Identify which cell holds the provided text, then report its (X, Y) central coordinate. 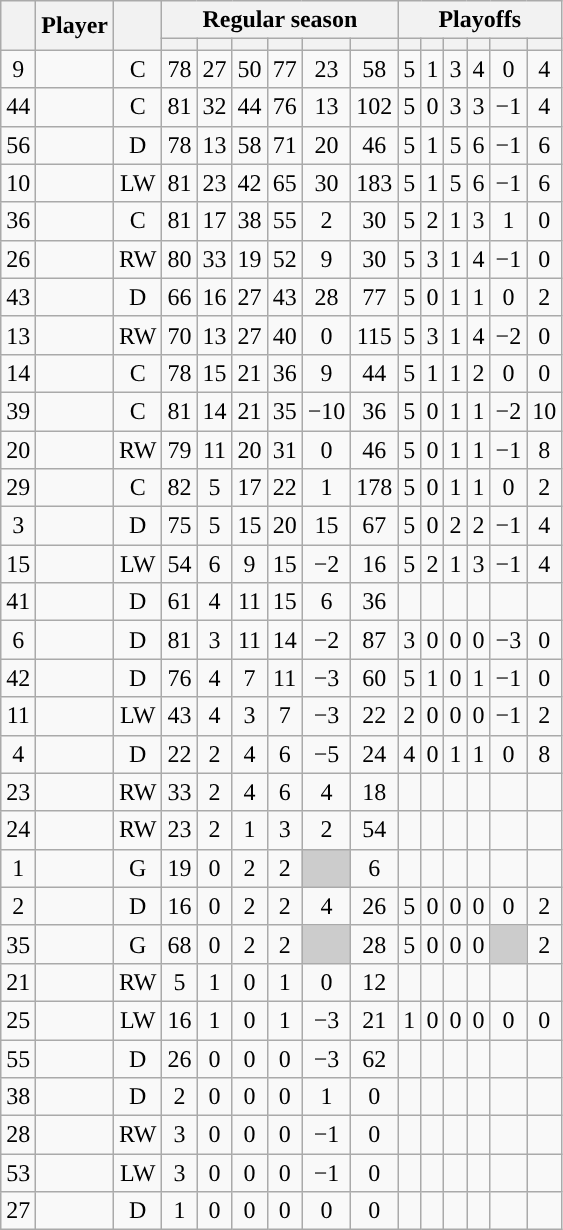
Playoffs (480, 20)
60 (374, 678)
31 (284, 449)
41 (18, 602)
Player (75, 26)
79 (180, 449)
62 (374, 1059)
39 (18, 411)
66 (180, 297)
50 (250, 69)
68 (180, 944)
65 (284, 183)
−10 (326, 411)
75 (180, 526)
67 (374, 526)
87 (374, 640)
18 (374, 792)
40 (284, 335)
102 (374, 107)
12 (374, 982)
115 (374, 335)
82 (180, 488)
70 (180, 335)
52 (284, 259)
56 (18, 145)
29 (18, 488)
71 (284, 145)
Regular season (280, 20)
178 (374, 488)
−5 (326, 754)
80 (180, 259)
25 (18, 1020)
183 (374, 183)
61 (180, 602)
32 (214, 107)
53 (18, 1173)
